Find where the given text appears and provide that cell's center as [x, y] coordinate. 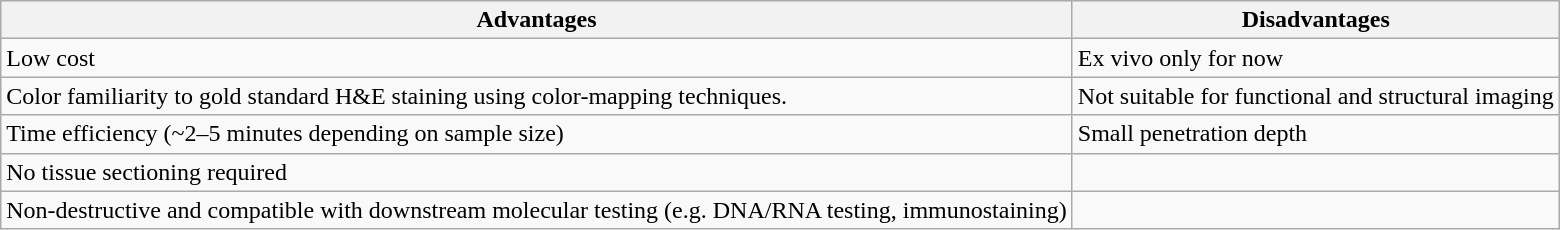
Non-destructive and compatible with downstream molecular testing (e.g. DNA/RNA testing, immunostaining) [537, 210]
Color familiarity to gold standard H&E staining using color-mapping techniques. [537, 96]
Time efficiency (~2–5 minutes depending on sample size) [537, 134]
Advantages [537, 20]
Disadvantages [1316, 20]
Ex vivo only for now [1316, 58]
No tissue sectioning required [537, 172]
Small penetration depth [1316, 134]
Low cost [537, 58]
Not suitable for functional and structural imaging [1316, 96]
